Identify which cell holds the provided text, then report its (x, y) central coordinate. 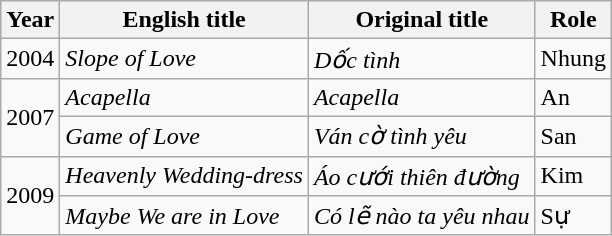
Year (30, 20)
Kim (573, 176)
Heavenly Wedding-dress (184, 176)
English title (184, 20)
San (573, 136)
2007 (30, 117)
Role (573, 20)
Original title (422, 20)
Game of Love (184, 136)
Ván cờ tình yêu (422, 136)
An (573, 97)
2004 (30, 59)
Slope of Love (184, 59)
Dốc tình (422, 59)
2009 (30, 196)
Sự (573, 216)
Có lẽ nào ta yêu nhau (422, 216)
Nhung (573, 59)
Áo cưới thiên đường (422, 176)
Maybe We are in Love (184, 216)
